Detect which cell encompasses the target text, then output its (X, Y) center coordinate. 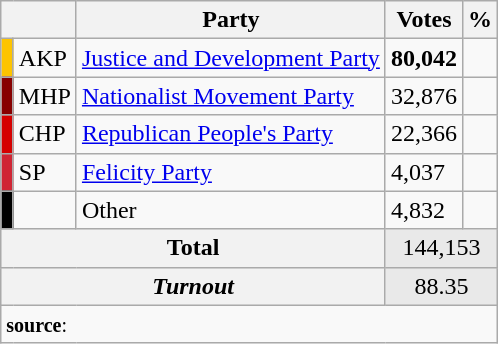
144,153 (441, 248)
% (480, 20)
32,876 (424, 96)
80,042 (424, 58)
22,366 (424, 134)
Turnout (194, 286)
4,037 (424, 172)
Votes (424, 20)
Total (194, 248)
source: (250, 324)
Nationalist Movement Party (230, 96)
MHP (44, 96)
Justice and Development Party (230, 58)
88.35 (441, 286)
Party (230, 20)
Republican People's Party (230, 134)
AKP (44, 58)
SP (44, 172)
Other (230, 210)
CHP (44, 134)
Felicity Party (230, 172)
4,832 (424, 210)
